Scan for the cell matching the given text and deliver its (X, Y) coordinate at center. 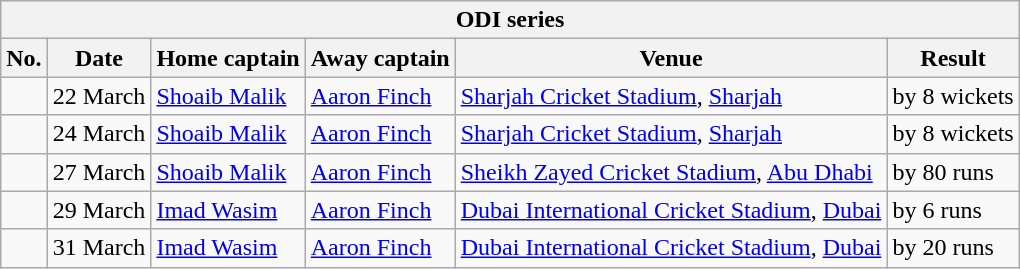
Venue (671, 58)
Home captain (228, 58)
Away captain (380, 58)
24 March (99, 134)
Date (99, 58)
29 March (99, 210)
by 6 runs (953, 210)
by 80 runs (953, 172)
Sheikh Zayed Cricket Stadium, Abu Dhabi (671, 172)
Result (953, 58)
No. (24, 58)
31 March (99, 248)
ODI series (510, 20)
by 20 runs (953, 248)
27 March (99, 172)
22 March (99, 96)
